Return the (x, y) coordinate for the center point of the cell that contains the specified text.  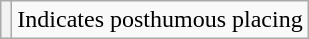
Indicates posthumous placing (160, 20)
